Locate the cell with the specified text and output its (X, Y) center coordinate. 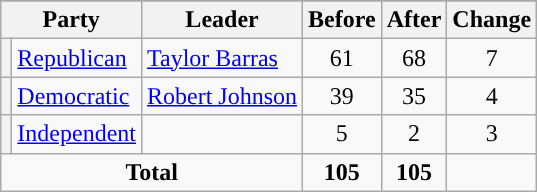
3 (492, 134)
Leader (222, 20)
61 (342, 58)
5 (342, 134)
2 (414, 134)
Independent (77, 134)
Republican (77, 58)
Change (492, 20)
Party (72, 20)
68 (414, 58)
Robert Johnson (222, 96)
Before (342, 20)
Democratic (77, 96)
39 (342, 96)
7 (492, 58)
35 (414, 96)
After (414, 20)
Total (152, 172)
Taylor Barras (222, 58)
4 (492, 96)
